Return (x, y) of the center of cell containing provided text 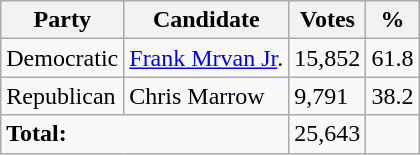
Party (62, 20)
Republican (62, 96)
Candidate (206, 20)
38.2 (392, 96)
9,791 (328, 96)
61.8 (392, 58)
Votes (328, 20)
25,643 (328, 134)
Democratic (62, 58)
Frank Mrvan Jr. (206, 58)
15,852 (328, 58)
% (392, 20)
Chris Marrow (206, 96)
Total: (145, 134)
